Output the (x, y) coordinate of the center of the cell containing the given text.  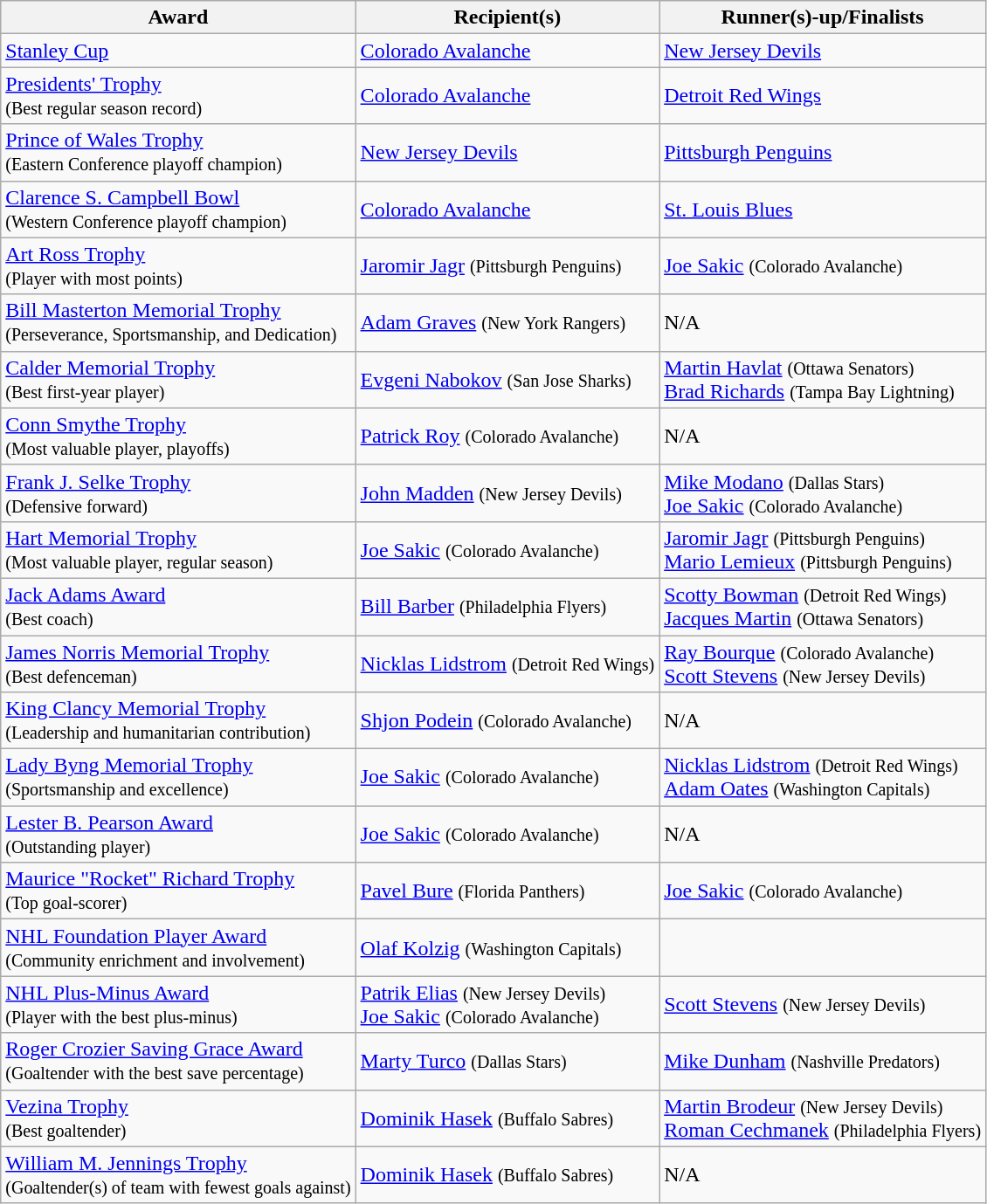
Art Ross Trophy(Player with most points) (178, 265)
Pavel Bure (Florida Panthers) (507, 891)
Runner(s)-up/Finalists (823, 17)
Jaromir Jagr (Pittsburgh Penguins)Mario Lemieux (Pittsburgh Penguins) (823, 550)
Olaf Kolzig (Washington Capitals) (507, 948)
Bill Masterton Memorial Trophy(Perseverance, Sportsmanship, and Dedication) (178, 323)
Mike Dunham (Nashville Predators) (823, 1062)
Evgeni Nabokov (San Jose Sharks) (507, 379)
King Clancy Memorial Trophy(Leadership and humanitarian contribution) (178, 721)
Bill Barber (Philadelphia Flyers) (507, 606)
Adam Graves (New York Rangers) (507, 323)
Scotty Bowman (Detroit Red Wings)Jacques Martin (Ottawa Senators) (823, 606)
Patrick Roy (Colorado Avalanche) (507, 437)
Stanley Cup (178, 51)
Lester B. Pearson Award(Outstanding player) (178, 835)
Scott Stevens (New Jersey Devils) (823, 1004)
Award (178, 17)
Vezina Trophy(Best goaltender) (178, 1118)
Martin Havlat (Ottawa Senators)Brad Richards (Tampa Bay Lightning) (823, 379)
Frank J. Selke Trophy(Defensive forward) (178, 492)
Calder Memorial Trophy(Best first-year player) (178, 379)
Presidents' Trophy(Best regular season record) (178, 96)
Patrik Elias (New Jersey Devils)Joe Sakic (Colorado Avalanche) (507, 1004)
Nicklas Lidstrom (Detroit Red Wings) (507, 664)
Mike Modano (Dallas Stars)Joe Sakic (Colorado Avalanche) (823, 492)
NHL Foundation Player Award(Community enrichment and involvement) (178, 948)
NHL Plus-Minus Award(Player with the best plus-minus) (178, 1004)
Lady Byng Memorial Trophy(Sportsmanship and excellence) (178, 777)
William M. Jennings Trophy(Goaltender(s) of team with fewest goals against) (178, 1175)
Recipient(s) (507, 17)
Martin Brodeur (New Jersey Devils)Roman Cechmanek (Philadelphia Flyers) (823, 1118)
Detroit Red Wings (823, 96)
St. Louis Blues (823, 210)
Conn Smythe Trophy(Most valuable player, playoffs) (178, 437)
Hart Memorial Trophy(Most valuable player, regular season) (178, 550)
John Madden (New Jersey Devils) (507, 492)
Shjon Podein (Colorado Avalanche) (507, 721)
Marty Turco (Dallas Stars) (507, 1062)
Maurice "Rocket" Richard Trophy(Top goal-scorer) (178, 891)
James Norris Memorial Trophy(Best defenceman) (178, 664)
Ray Bourque (Colorado Avalanche)Scott Stevens (New Jersey Devils) (823, 664)
Clarence S. Campbell Bowl(Western Conference playoff champion) (178, 210)
Jack Adams Award(Best coach) (178, 606)
Pittsburgh Penguins (823, 152)
Prince of Wales Trophy(Eastern Conference playoff champion) (178, 152)
Jaromir Jagr (Pittsburgh Penguins) (507, 265)
Nicklas Lidstrom (Detroit Red Wings)Adam Oates (Washington Capitals) (823, 777)
Roger Crozier Saving Grace Award(Goaltender with the best save percentage) (178, 1062)
